Search for the cell housing the specified text and yield its (X, Y) center coordinate. 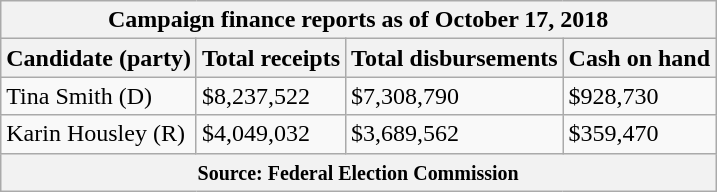
Source: Federal Election Commission (358, 172)
$4,049,032 (270, 134)
$8,237,522 (270, 96)
Cash on hand (639, 58)
$359,470 (639, 134)
Total receipts (270, 58)
$3,689,562 (455, 134)
Karin Housley (R) (99, 134)
Total disbursements (455, 58)
Tina Smith (D) (99, 96)
Candidate (party) (99, 58)
$7,308,790 (455, 96)
Campaign finance reports as of October 17, 2018 (358, 20)
$928,730 (639, 96)
